Output the [x, y] coordinate of the center of the cell containing the given text.  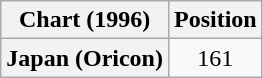
Japan (Oricon) [85, 58]
Position [215, 20]
Chart (1996) [85, 20]
161 [215, 58]
